From the cell containing the given text, extract its center point as (x, y) coordinate. 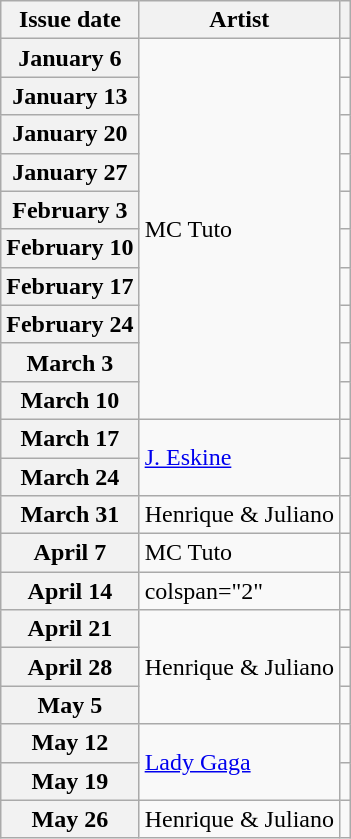
March 3 (70, 362)
February 10 (70, 248)
January 27 (70, 172)
April 14 (70, 591)
January 6 (70, 58)
colspan="2" (239, 591)
February 17 (70, 286)
February 24 (70, 324)
March 17 (70, 438)
January 13 (70, 96)
May 19 (70, 781)
March 10 (70, 400)
Issue date (70, 20)
May 5 (70, 705)
April 7 (70, 553)
January 20 (70, 134)
May 26 (70, 819)
April 21 (70, 629)
February 3 (70, 210)
Lady Gaga (239, 762)
March 31 (70, 515)
April 28 (70, 667)
May 12 (70, 743)
Artist (239, 20)
J. Eskine (239, 457)
March 24 (70, 477)
